Locate the cell with the specified text and output its [X, Y] center coordinate. 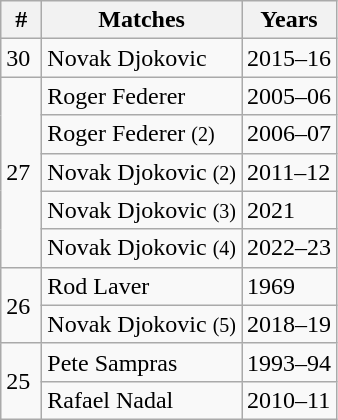
Years [290, 20]
1969 [290, 286]
25 [22, 381]
2005–06 [290, 96]
Roger Federer [142, 96]
30 [22, 58]
Pete Sampras [142, 362]
1993–94 [290, 362]
26 [22, 305]
# [22, 20]
2010–11 [290, 400]
Novak Djokovic (3) [142, 210]
2015–16 [290, 58]
2006–07 [290, 134]
2021 [290, 210]
Rafael Nadal [142, 400]
2018–19 [290, 324]
27 [22, 172]
Novak Djokovic (2) [142, 172]
Roger Federer (2) [142, 134]
Rod Laver [142, 286]
2022–23 [290, 248]
Novak Djokovic [142, 58]
Novak Djokovic (5) [142, 324]
Matches [142, 20]
2011–12 [290, 172]
Novak Djokovic (4) [142, 248]
